Search for the cell housing the specified text and yield its [x, y] center coordinate. 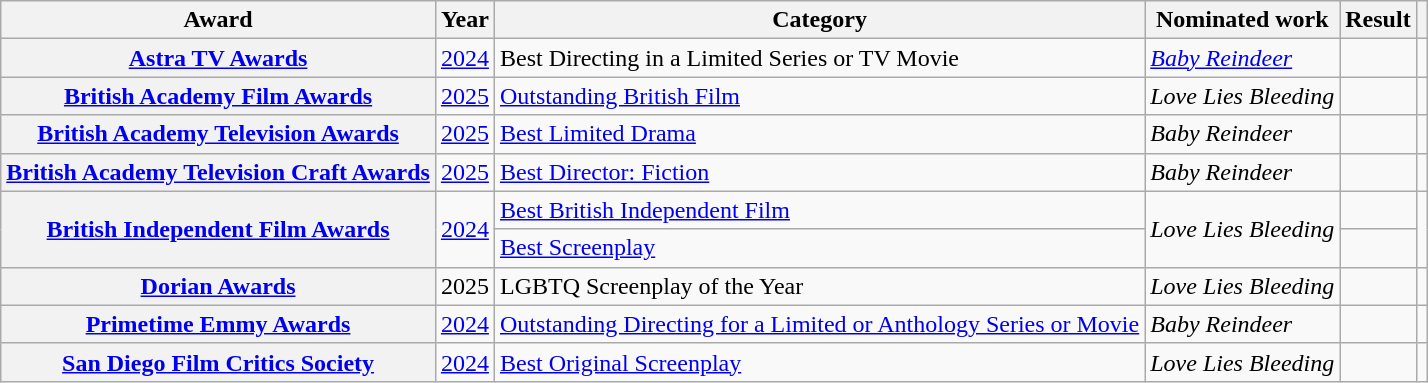
LGBTQ Screenplay of the Year [819, 286]
Best British Independent Film [819, 210]
Best Director: Fiction [819, 172]
British Academy Film Awards [218, 96]
San Diego Film Critics Society [218, 362]
Category [819, 20]
Result [1378, 20]
British Academy Television Awards [218, 134]
Primetime Emmy Awards [218, 324]
Astra TV Awards [218, 58]
Best Directing in a Limited Series or TV Movie [819, 58]
Dorian Awards [218, 286]
Outstanding Directing for a Limited or Anthology Series or Movie [819, 324]
Year [464, 20]
Nominated work [1242, 20]
Best Screenplay [819, 248]
Best Limited Drama [819, 134]
British Academy Television Craft Awards [218, 172]
Best Original Screenplay [819, 362]
Outstanding British Film [819, 96]
Award [218, 20]
British Independent Film Awards [218, 229]
